Provide the (X, Y) coordinate of the cell's center where the given text is located.  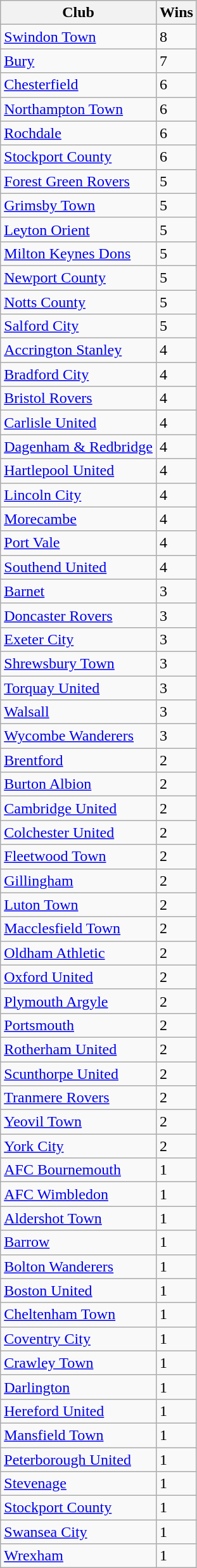
Wycombe Wanderers (79, 736)
Doncaster Rovers (79, 615)
Grimsby Town (79, 205)
Torquay United (79, 687)
Darlington (79, 1387)
Notts County (79, 302)
Swansea City (79, 1532)
Macclesfield Town (79, 929)
Northampton Town (79, 109)
Plymouth Argyle (79, 1001)
AFC Wimbledon (79, 1194)
AFC Bournemouth (79, 1170)
Bristol Rovers (79, 398)
Bradford City (79, 374)
Hereford United (79, 1411)
Lincoln City (79, 495)
Dagenham & Redbridge (79, 447)
Yeovil Town (79, 1122)
Stevenage (79, 1484)
Aldershot Town (79, 1218)
Barnet (79, 591)
Fleetwood Town (79, 857)
Port Vale (79, 543)
Carlisle United (79, 423)
Oxford United (79, 977)
Portsmouth (79, 1025)
Coventry City (79, 1339)
Cambridge United (79, 808)
Rotherham United (79, 1049)
Southend United (79, 567)
Rochdale (79, 133)
Tranmere Rovers (79, 1098)
Cheltenham Town (79, 1315)
Newport County (79, 277)
Crawley Town (79, 1363)
Exeter City (79, 639)
Boston United (79, 1291)
Luton Town (79, 905)
Wrexham (79, 1556)
Morecambe (79, 519)
8 (176, 37)
Wins (176, 13)
Walsall (79, 712)
Accrington Stanley (79, 350)
Forest Green Rovers (79, 181)
Gillingham (79, 881)
Hartlepool United (79, 471)
Club (79, 13)
Oldham Athletic (79, 953)
Barrow (79, 1242)
Swindon Town (79, 37)
Milton Keynes Dons (79, 253)
Burton Albion (79, 784)
Brentford (79, 760)
Bury (79, 61)
Colchester United (79, 832)
Bolton Wanderers (79, 1266)
7 (176, 61)
York City (79, 1146)
Chesterfield (79, 85)
Leyton Orient (79, 229)
Scunthorpe United (79, 1074)
Mansfield Town (79, 1435)
Salford City (79, 326)
Peterborough United (79, 1459)
Shrewsbury Town (79, 663)
